Search for the cell housing the specified text and yield its [X, Y] center coordinate. 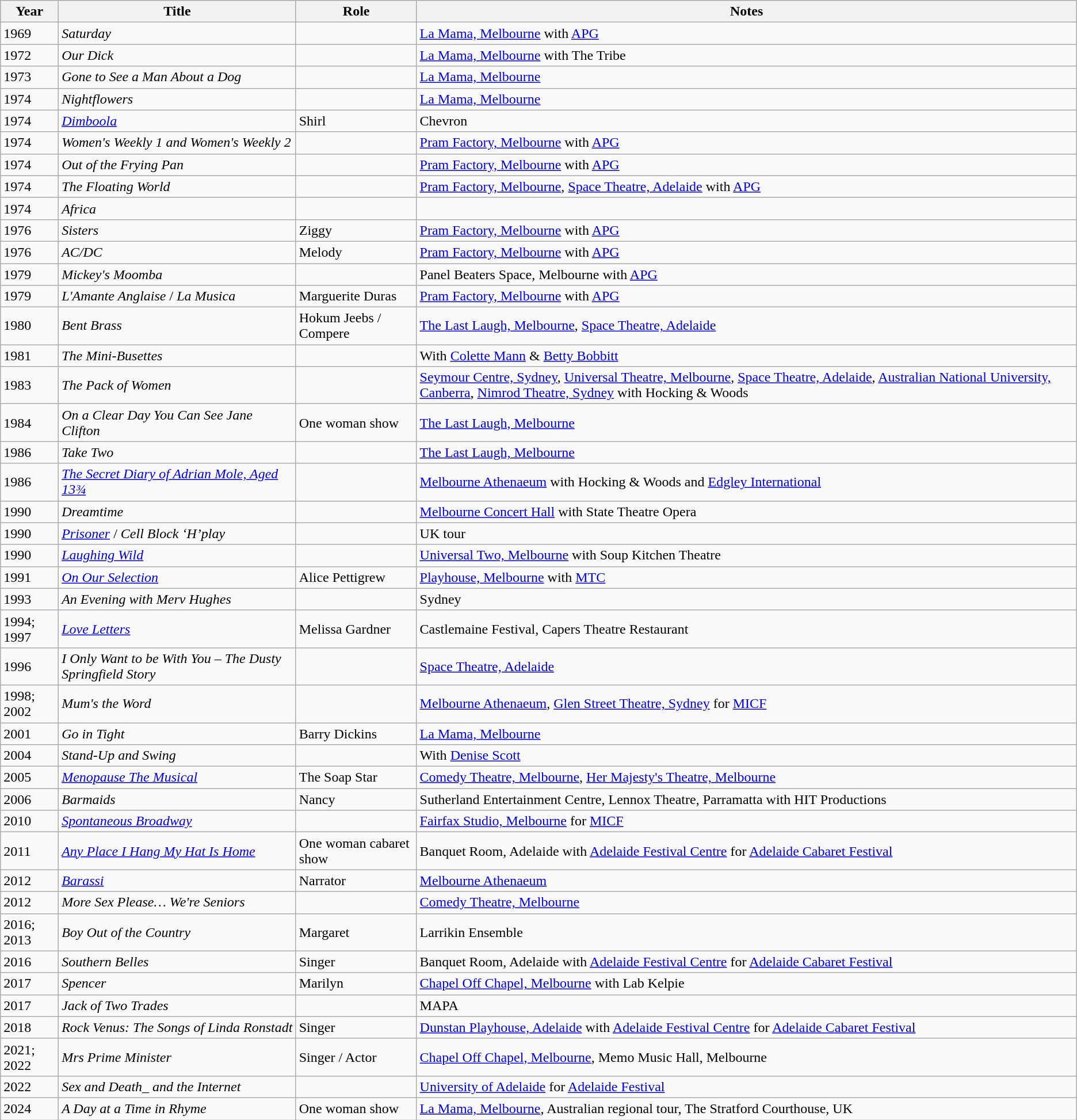
Dunstan Playhouse, Adelaide with Adelaide Festival Centre for Adelaide Cabaret Festival [747, 1027]
2018 [30, 1027]
Sutherland Entertainment Centre, Lennox Theatre, Parramatta with HIT Productions [747, 799]
More Sex Please… We're Seniors [177, 902]
Marilyn [356, 984]
2010 [30, 821]
2021; 2022 [30, 1057]
The Last Laugh, Melbourne, Space Theatre, Adelaide [747, 326]
Dimboola [177, 121]
Hokum Jeebs / Compere [356, 326]
2016 [30, 962]
Melissa Gardner [356, 628]
Chevron [747, 121]
Love Letters [177, 628]
Nancy [356, 799]
On a Clear Day You Can See Jane Clifton [177, 422]
Women's Weekly 1 and Women's Weekly 2 [177, 143]
I Only Want to be With You – The Dusty Springfield Story [177, 666]
An Evening with Merv Hughes [177, 599]
Spencer [177, 984]
Marguerite Duras [356, 296]
Ziggy [356, 230]
Any Place I Hang My Hat Is Home [177, 851]
Sisters [177, 230]
1980 [30, 326]
L'Amante Anglaise / La Musica [177, 296]
Sex and Death_ and the Internet [177, 1087]
Panel Beaters Space, Melbourne with APG [747, 275]
Mrs Prime Minister [177, 1057]
1983 [30, 386]
Africa [177, 208]
Comedy Theatre, Melbourne, Her Majesty's Theatre, Melbourne [747, 778]
1993 [30, 599]
Mum's the Word [177, 703]
UK tour [747, 534]
Chapel Off Chapel, Melbourne, Memo Music Hall, Melbourne [747, 1057]
2016; 2013 [30, 932]
Title [177, 12]
Comedy Theatre, Melbourne [747, 902]
Melbourne Concert Hall with State Theatre Opera [747, 512]
Chapel Off Chapel, Melbourne with Lab Kelpie [747, 984]
The Mini-Busettes [177, 356]
Prisoner / Cell Block ‘H’play [177, 534]
With Denise Scott [747, 756]
1973 [30, 77]
Universal Two, Melbourne with Soup Kitchen Theatre [747, 555]
Pram Factory, Melbourne, Space Theatre, Adelaide with APG [747, 186]
Narrator [356, 881]
1981 [30, 356]
2005 [30, 778]
One woman cabaret show [356, 851]
Dreamtime [177, 512]
Castlemaine Festival, Capers Theatre Restaurant [747, 628]
Take Two [177, 452]
2004 [30, 756]
University of Adelaide for Adelaide Festival [747, 1087]
Space Theatre, Adelaide [747, 666]
Southern Belles [177, 962]
Our Dick [177, 55]
Larrikin Ensemble [747, 932]
MAPA [747, 1005]
1991 [30, 577]
AC/DC [177, 252]
Melbourne Athenaeum, Glen Street Theatre, Sydney for MICF [747, 703]
1994; 1997 [30, 628]
1984 [30, 422]
2024 [30, 1108]
The Pack of Women [177, 386]
A Day at a Time in Rhyme [177, 1108]
Nightflowers [177, 99]
Shirl [356, 121]
1969 [30, 33]
The Floating World [177, 186]
Melody [356, 252]
Out of the Frying Pan [177, 165]
Playhouse, Melbourne with MTC [747, 577]
1998; 2002 [30, 703]
1972 [30, 55]
Mickey's Moomba [177, 275]
2001 [30, 734]
Laughing Wild [177, 555]
Melbourne Athenaeum with Hocking & Woods and Edgley International [747, 482]
Fairfax Studio, Melbourne for MICF [747, 821]
With Colette Mann & Betty Bobbitt [747, 356]
Saturday [177, 33]
Role [356, 12]
Menopause The Musical [177, 778]
La Mama, Melbourne with The Tribe [747, 55]
1996 [30, 666]
Rock Venus: The Songs of Linda Ronstadt [177, 1027]
Barmaids [177, 799]
Year [30, 12]
La Mama, Melbourne with APG [747, 33]
Go in Tight [177, 734]
Sydney [747, 599]
Barry Dickins [356, 734]
2022 [30, 1087]
2011 [30, 851]
Boy Out of the Country [177, 932]
Alice Pettigrew [356, 577]
The Soap Star [356, 778]
Margaret [356, 932]
The Secret Diary of Adrian Mole, Aged 13¾ [177, 482]
Stand-Up and Swing [177, 756]
Barassi [177, 881]
Bent Brass [177, 326]
Gone to See a Man About a Dog [177, 77]
2006 [30, 799]
Melbourne Athenaeum [747, 881]
Spontaneous Broadway [177, 821]
Notes [747, 12]
Jack of Two Trades [177, 1005]
La Mama, Melbourne, Australian regional tour, The Stratford Courthouse, UK [747, 1108]
On Our Selection [177, 577]
Singer / Actor [356, 1057]
